From the cell containing the given text, extract its center point as (x, y) coordinate. 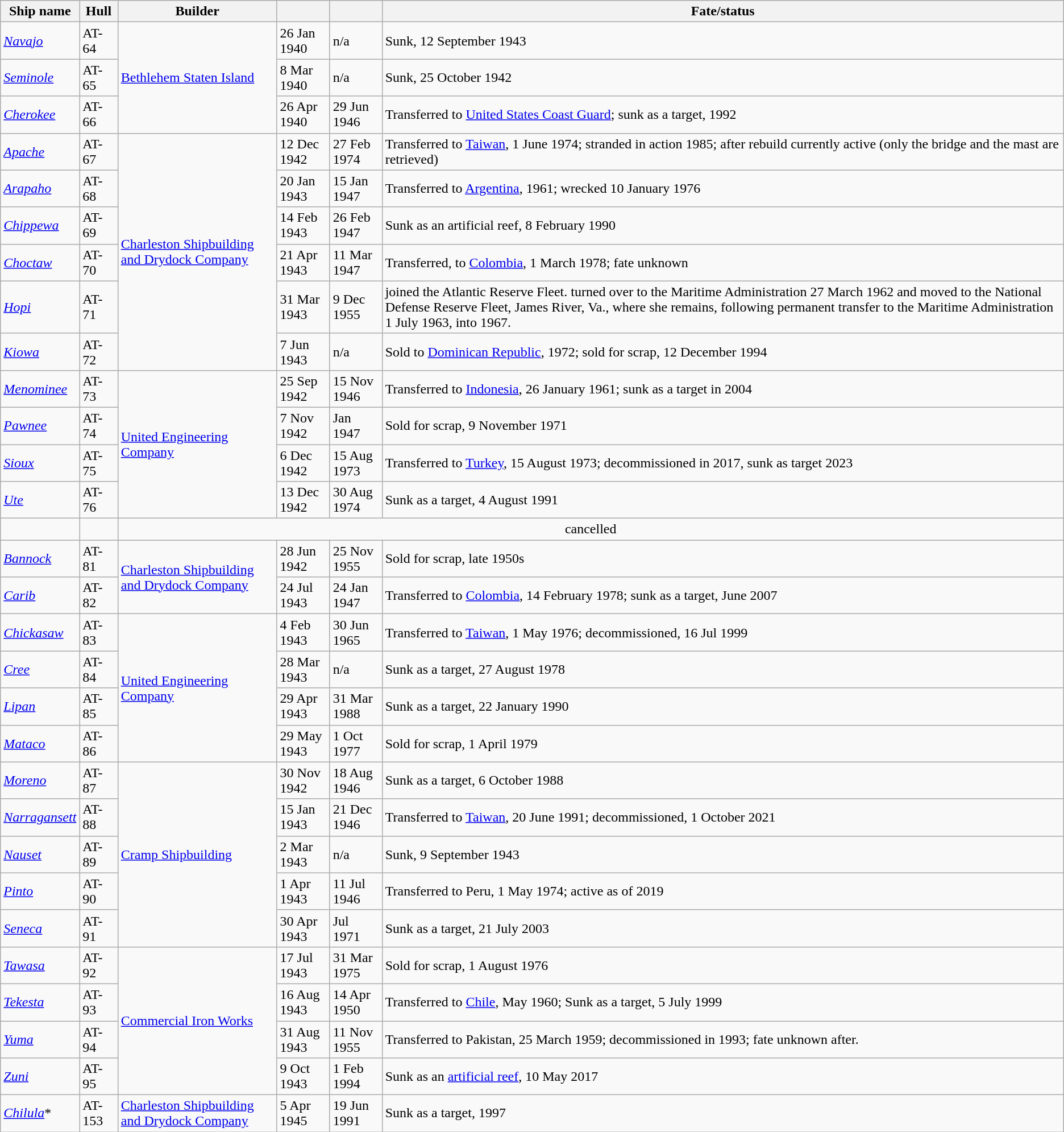
12 Dec 1942 (304, 151)
AT-76 (99, 500)
AT-69 (99, 225)
Sold for scrap, 1 April 1979 (723, 744)
26 Jan 1940 (304, 41)
Menominee (40, 389)
31 Mar 1943 (304, 307)
11 Mar 1947 (356, 263)
Transferred to Argentina, 1961; wrecked 10 January 1976 (723, 189)
AT-89 (99, 854)
Sioux (40, 463)
31 Mar 1988 (356, 706)
AT-94 (99, 1039)
31 Mar 1975 (356, 965)
Nauset (40, 854)
Ship name (40, 11)
Transferred to Taiwan, 20 June 1991; decommissioned, 1 October 2021 (723, 818)
16 Aug 1943 (304, 1002)
19 Jun 1991 (356, 1113)
Sunk, 25 October 1942 (723, 77)
AT-67 (99, 151)
Transferred to Indonesia, 26 January 1961; sunk as a target in 2004 (723, 389)
4 Feb 1943 (304, 632)
Transferred to Peru, 1 May 1974; active as of 2019 (723, 891)
AT-74 (99, 425)
9 Oct 1943 (304, 1077)
Mataco (40, 744)
Pawnee (40, 425)
Moreno (40, 780)
7 Nov 1942 (304, 425)
28 Mar 1943 (304, 670)
Transferred to Pakistan, 25 March 1959; decommissioned in 1993; fate unknown after. (723, 1039)
Hopi (40, 307)
27 Feb 1974 (356, 151)
26 Feb 1947 (356, 225)
AT-90 (99, 891)
Kiowa (40, 351)
Transferred to Taiwan, 1 June 1974; stranded in action 1985; after rebuild currently active (only the bridge and the mast are retrieved) (723, 151)
Sunk as a target, 1997 (723, 1113)
18 Aug 1946 (356, 780)
Chilula* (40, 1113)
Narragansett (40, 818)
Yuma (40, 1039)
AT-87 (99, 780)
Transferred to Taiwan, 1 May 1976; decommissioned, 16 Jul 1999 (723, 632)
Sold for scrap, late 1950s (723, 558)
15 Jan 1947 (356, 189)
Zuni (40, 1077)
Lipan (40, 706)
Sold for scrap, 9 November 1971 (723, 425)
14 Apr 1950 (356, 1002)
Cramp Shipbuilding (197, 854)
Chippewa (40, 225)
AT-95 (99, 1077)
Fate/status (723, 11)
Hull (99, 11)
Pinto (40, 891)
Cree (40, 670)
9 Dec 1955 (356, 307)
Chickasaw (40, 632)
AT-91 (99, 928)
11 Jul 1946 (356, 891)
29 Apr 1943 (304, 706)
8 Mar 1940 (304, 77)
7 Jun 1943 (304, 351)
AT-70 (99, 263)
AT-81 (99, 558)
11 Nov 1955 (356, 1039)
AT-68 (99, 189)
17 Jul 1943 (304, 965)
14 Feb 1943 (304, 225)
Tawasa (40, 965)
Ute (40, 500)
24 Jan 1947 (356, 596)
25 Nov 1955 (356, 558)
Sunk as a target, 27 August 1978 (723, 670)
Transferred to Colombia, 14 February 1978; sunk as a target, June 2007 (723, 596)
AT-85 (99, 706)
AT-72 (99, 351)
21 Dec 1946 (356, 818)
Bannock (40, 558)
AT-86 (99, 744)
13 Dec 1942 (304, 500)
AT-92 (99, 965)
Sunk, 9 September 1943 (723, 854)
1 Oct 1977 (356, 744)
Sold to Dominican Republic, 1972; sold for scrap, 12 December 1994 (723, 351)
30 Nov 1942 (304, 780)
29 Jun 1946 (356, 115)
Cherokee (40, 115)
AT-73 (99, 389)
30 Aug 1974 (356, 500)
cancelled (591, 529)
Sunk as a target, 6 October 1988 (723, 780)
Navajo (40, 41)
AT-65 (99, 77)
26 Apr 1940 (304, 115)
29 May 1943 (304, 744)
Sunk, 12 September 1943 (723, 41)
Carib (40, 596)
Choctaw (40, 263)
Commercial Iron Works (197, 1021)
31 Aug 1943 (304, 1039)
15 Aug 1973 (356, 463)
28 Jun 1942 (304, 558)
AT-84 (99, 670)
5 Apr 1945 (304, 1113)
AT-88 (99, 818)
Sunk as a target, 22 January 1990 (723, 706)
Transferred to Chile, May 1960; Sunk as a target, 5 July 1999 (723, 1002)
Jan 1947 (356, 425)
AT-75 (99, 463)
AT-82 (99, 596)
Transferred to United States Coast Guard; sunk as a target, 1992 (723, 115)
Transferred to Turkey, 15 August 1973; decommissioned in 2017, sunk as target 2023 (723, 463)
Seneca (40, 928)
AT-66 (99, 115)
2 Mar 1943 (304, 854)
30 Jun 1965 (356, 632)
Tekesta (40, 1002)
Seminole (40, 77)
Apache (40, 151)
AT-93 (99, 1002)
Sold for scrap, 1 August 1976 (723, 965)
Transferred, to Colombia, 1 March 1978; fate unknown (723, 263)
25 Sep 1942 (304, 389)
Sunk as an artificial reef, 10 May 2017 (723, 1077)
6 Dec 1942 (304, 463)
Arapaho (40, 189)
Sunk as an artificial reef, 8 February 1990 (723, 225)
21 Apr 1943 (304, 263)
AT-71 (99, 307)
30 Apr 1943 (304, 928)
AT-153 (99, 1113)
Builder (197, 11)
24 Jul 1943 (304, 596)
Sunk as a target, 21 July 2003 (723, 928)
Bethlehem Staten Island (197, 77)
AT-83 (99, 632)
Sunk as a target, 4 August 1991 (723, 500)
15 Nov 1946 (356, 389)
1 Feb 1994 (356, 1077)
20 Jan 1943 (304, 189)
15 Jan 1943 (304, 818)
Jul 1971 (356, 928)
AT-64 (99, 41)
1 Apr 1943 (304, 891)
